Identify which cell holds the provided text, then report its [X, Y] central coordinate. 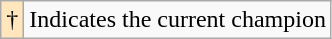
Indicates the current champion [178, 20]
† [12, 20]
